Extract the (x, y) coordinate from the center of the cell holding the provided text.  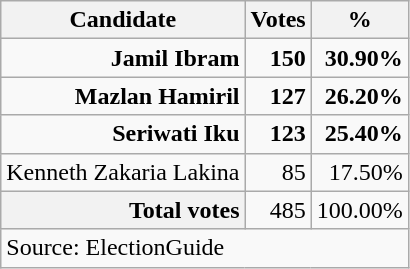
Total votes (123, 210)
150 (278, 58)
Source: ElectionGuide (205, 248)
Mazlan Hamiril (123, 96)
17.50% (360, 172)
Jamil Ibram (123, 58)
Kenneth Zakaria Lakina (123, 172)
100.00% (360, 210)
Seriwati Iku (123, 134)
30.90% (360, 58)
485 (278, 210)
26.20% (360, 96)
% (360, 20)
123 (278, 134)
Votes (278, 20)
25.40% (360, 134)
127 (278, 96)
85 (278, 172)
Candidate (123, 20)
